Locate the cell with the specified text and output its (x, y) center coordinate. 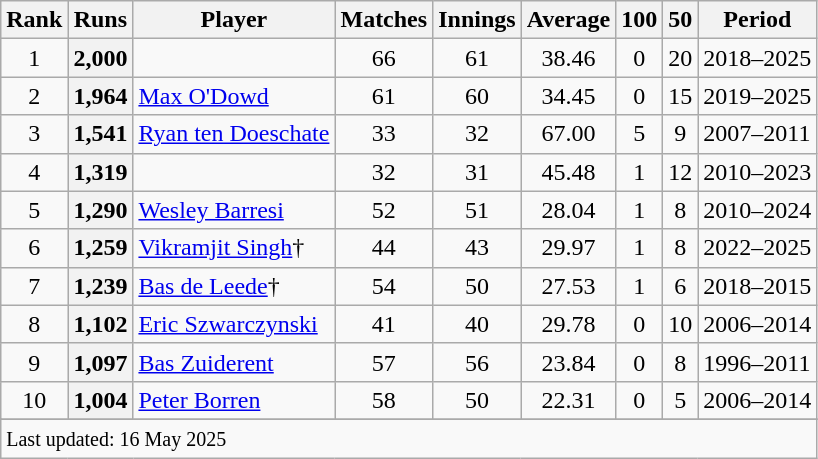
Bas de Leede† (234, 286)
54 (384, 286)
12 (680, 172)
2022–2025 (758, 248)
Innings (477, 20)
7 (34, 286)
3 (34, 134)
56 (477, 362)
4 (34, 172)
34.45 (568, 96)
38.46 (568, 58)
Max O'Dowd (234, 96)
1,964 (100, 96)
Bas Zuiderent (234, 362)
1,239 (100, 286)
33 (384, 134)
1,319 (100, 172)
29.78 (568, 324)
45.48 (568, 172)
57 (384, 362)
51 (477, 210)
100 (640, 20)
60 (477, 96)
2 (34, 96)
27.53 (568, 286)
28.04 (568, 210)
Matches (384, 20)
1,290 (100, 210)
58 (384, 400)
20 (680, 58)
2010–2023 (758, 172)
2010–2024 (758, 210)
44 (384, 248)
29.97 (568, 248)
15 (680, 96)
Ryan ten Doeschate (234, 134)
2018–2015 (758, 286)
1,097 (100, 362)
23.84 (568, 362)
43 (477, 248)
Player (234, 20)
Vikramjit Singh† (234, 248)
Last updated: 16 May 2025 (409, 438)
1,541 (100, 134)
Average (568, 20)
22.31 (568, 400)
1996–2011 (758, 362)
66 (384, 58)
Peter Borren (234, 400)
2007–2011 (758, 134)
Rank (34, 20)
2,000 (100, 58)
Eric Szwarczynski (234, 324)
Period (758, 20)
31 (477, 172)
Runs (100, 20)
Wesley Barresi (234, 210)
1,004 (100, 400)
67.00 (568, 134)
2019–2025 (758, 96)
52 (384, 210)
41 (384, 324)
1,259 (100, 248)
40 (477, 324)
1,102 (100, 324)
2018–2025 (758, 58)
